Locate the cell with the specified text and output its [x, y] center coordinate. 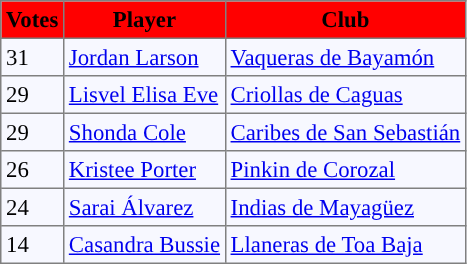
Jordan Larson [145, 57]
24 [32, 207]
26 [32, 170]
Caribes de San Sebastián [345, 132]
Lisvel Elisa Eve [145, 95]
Casandra Bussie [145, 245]
31 [32, 57]
Sarai Álvarez [145, 207]
Indias de Mayagüez [345, 207]
Pinkin de Corozal [345, 170]
Shonda Cole [145, 132]
Votes [32, 20]
Player [145, 20]
14 [32, 245]
Club [345, 20]
Llaneras de Toa Baja [345, 245]
Vaqueras de Bayamón [345, 57]
Kristee Porter [145, 170]
Criollas de Caguas [345, 95]
